Output the (x, y) coordinate of the center of the cell containing the given text.  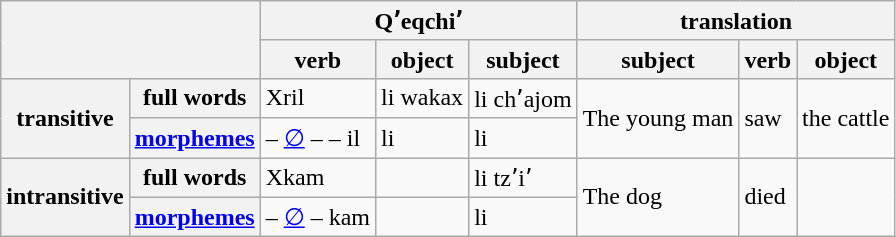
translation (736, 21)
died (768, 198)
transitive (65, 118)
saw (768, 118)
The dog (658, 198)
Qʼeqchiʼ (418, 21)
the cattle (846, 118)
The young man (658, 118)
li wakax (422, 98)
Xril (318, 98)
– ∅ – kam (318, 217)
li tzʼiʼ (524, 178)
– ∅ – – il (318, 138)
li chʼajom (524, 98)
Xkam (318, 178)
intransitive (65, 198)
